From the cell containing the given text, extract its center point as (x, y) coordinate. 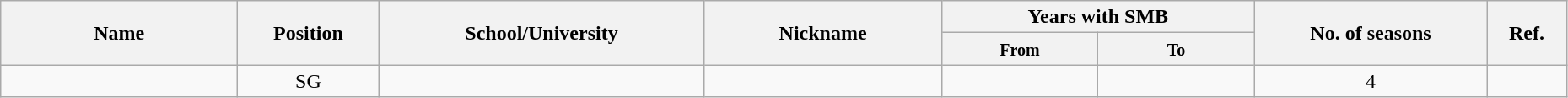
Position (309, 33)
Nickname (823, 33)
School/University (542, 33)
4 (1370, 81)
Ref. (1527, 33)
Name (120, 33)
From (1020, 49)
No. of seasons (1370, 33)
Years with SMB (1098, 17)
SG (309, 81)
To (1177, 49)
